Locate the cell with the specified text and output its [X, Y] center coordinate. 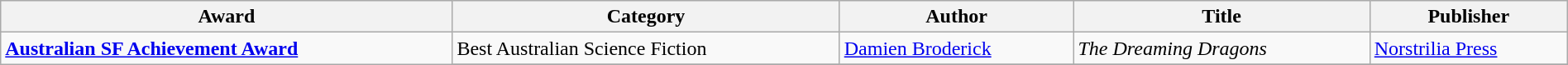
Author [956, 17]
Publisher [1469, 17]
Award [227, 17]
Title [1221, 17]
Norstrilia Press [1469, 48]
Damien Broderick [956, 48]
Best Australian Science Fiction [646, 48]
Australian SF Achievement Award [227, 48]
Category [646, 17]
The Dreaming Dragons [1221, 48]
